Capture the cell that displays the provided text and extract its (x, y) central coordinate. 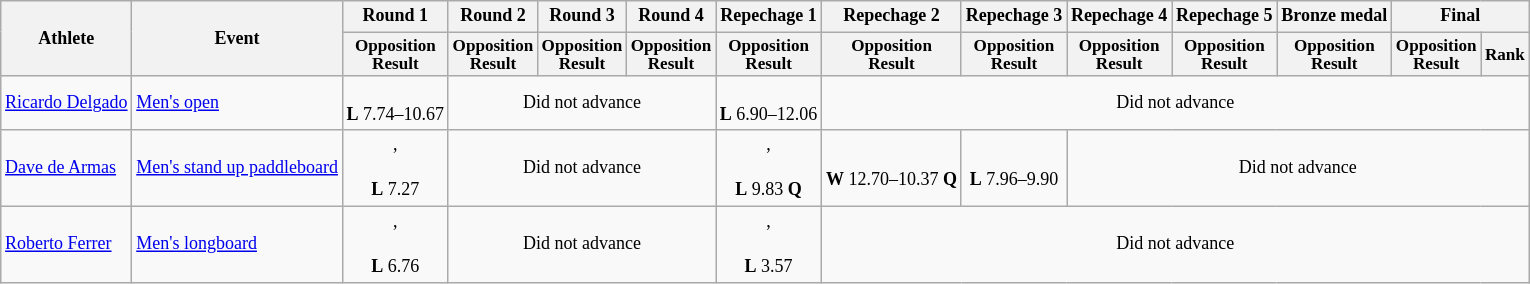
Event (237, 38)
,L 3.57 (769, 244)
L 7.96–9.90 (1014, 168)
Rank (1505, 54)
,L 7.27 (395, 168)
Repechage 3 (1014, 16)
W 12.70–10.37 Q (892, 168)
Bronze medal (1334, 16)
Repechage 1 (769, 16)
L 6.90–12.06 (769, 103)
Final (1460, 16)
Repechage 5 (1224, 16)
Round 3 (582, 16)
Round 2 (492, 16)
Repechage 4 (1120, 16)
Roberto Ferrer (66, 244)
Men's longboard (237, 244)
Men's open (237, 103)
Ricardo Delgado (66, 103)
Round 4 (670, 16)
Repechage 2 (892, 16)
,L 9.83 Q (769, 168)
Men's stand up paddleboard (237, 168)
Athlete (66, 38)
Dave de Armas (66, 168)
L 7.74–10.67 (395, 103)
Round 1 (395, 16)
,L 6.76 (395, 244)
